Identify which cell holds the provided text, then report its (X, Y) central coordinate. 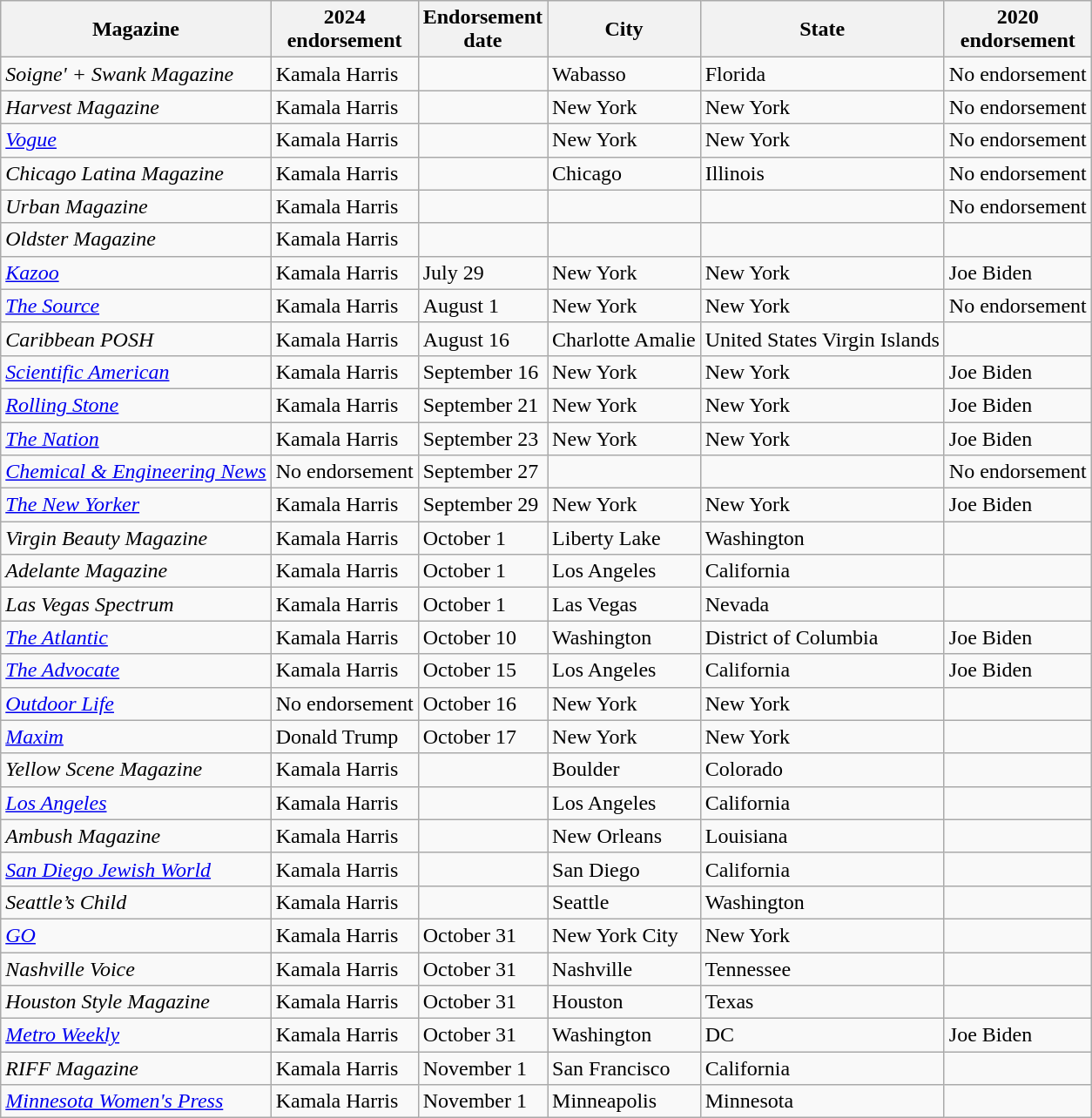
Wabasso (624, 74)
DC (822, 1035)
Charlotte Amalie (624, 339)
Nashville Voice (136, 969)
Endorsementdate (482, 30)
Soigne' + Swank Magazine (136, 74)
Nevada (822, 604)
Louisiana (822, 836)
September 16 (482, 372)
The Atlantic (136, 637)
Illinois (822, 173)
RIFF Magazine (136, 1068)
Minneapolis (624, 1101)
Tennessee (822, 969)
Colorado (822, 770)
October 15 (482, 670)
State (822, 30)
San Diego Jewish World (136, 869)
October 16 (482, 704)
Boulder (624, 770)
Oldster Magazine (136, 239)
Minnesota (822, 1101)
City (624, 30)
San Francisco (624, 1068)
The New Yorker (136, 505)
New York City (624, 935)
The Nation (136, 438)
Caribbean POSH (136, 339)
Donald Trump (345, 737)
September 21 (482, 405)
September 27 (482, 472)
Magazine (136, 30)
Rolling Stone (136, 405)
Liberty Lake (624, 538)
Minnesota Women's Press (136, 1101)
Seattle (624, 902)
September 29 (482, 505)
Houston (624, 1002)
Florida (822, 74)
August 1 (482, 306)
Metro Weekly (136, 1035)
October 10 (482, 637)
The Source (136, 306)
Chicago Latina Magazine (136, 173)
New Orleans (624, 836)
Chemical & Engineering News (136, 472)
Yellow Scene Magazine (136, 770)
Ambush Magazine (136, 836)
District of Columbia (822, 637)
Adelante Magazine (136, 571)
Outdoor Life (136, 704)
San Diego (624, 869)
2024endorsement (345, 30)
Maxim (136, 737)
Houston Style Magazine (136, 1002)
October 17 (482, 737)
Texas (822, 1002)
GO (136, 935)
United States Virgin Islands (822, 339)
Seattle’s Child (136, 902)
Vogue (136, 140)
Harvest Magazine (136, 107)
Chicago (624, 173)
2020endorsement (1017, 30)
Kazoo (136, 273)
September 23 (482, 438)
The Advocate (136, 670)
Scientific American (136, 372)
Urban Magazine (136, 206)
July 29 (482, 273)
August 16 (482, 339)
Virgin Beauty Magazine (136, 538)
Las Vegas (624, 604)
Nashville (624, 969)
Las Vegas Spectrum (136, 604)
